Identify which cell holds the provided text, then report its (X, Y) central coordinate. 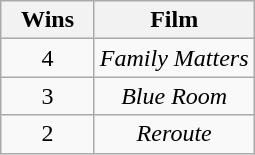
3 (48, 96)
Family Matters (174, 58)
Film (174, 20)
Reroute (174, 134)
Blue Room (174, 96)
2 (48, 134)
4 (48, 58)
Wins (48, 20)
